From the cell containing the given text, extract its center point as [x, y] coordinate. 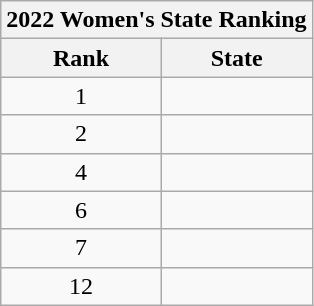
Rank [81, 58]
2 [81, 134]
7 [81, 248]
4 [81, 172]
12 [81, 286]
State [236, 58]
1 [81, 96]
6 [81, 210]
2022 Women's State Ranking [156, 20]
